Provide the [x, y] coordinate of the cell's center where the given text is located.  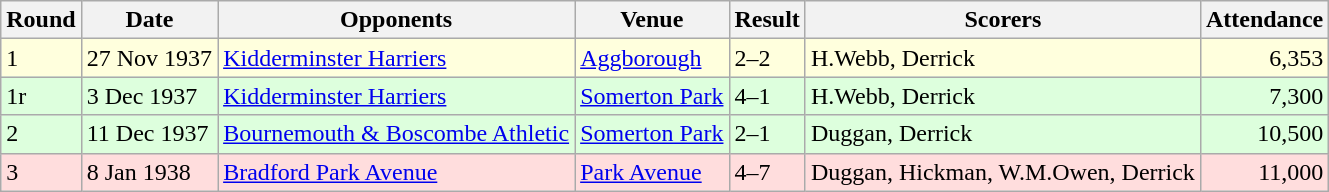
Opponents [396, 20]
3 Dec 1937 [149, 96]
27 Nov 1937 [149, 58]
4–1 [767, 96]
Scorers [1002, 20]
Date [149, 20]
4–7 [767, 172]
3 [41, 172]
6,353 [1264, 58]
Bradford Park Avenue [396, 172]
Duggan, Derrick [1002, 134]
Aggborough [652, 58]
8 Jan 1938 [149, 172]
Venue [652, 20]
11 Dec 1937 [149, 134]
2–2 [767, 58]
2–1 [767, 134]
Duggan, Hickman, W.M.Owen, Derrick [1002, 172]
Attendance [1264, 20]
10,500 [1264, 134]
Result [767, 20]
7,300 [1264, 96]
1r [41, 96]
1 [41, 58]
11,000 [1264, 172]
Park Avenue [652, 172]
2 [41, 134]
Bournemouth & Boscombe Athletic [396, 134]
Round [41, 20]
